Output the (X, Y) coordinate of the center of the cell containing the given text.  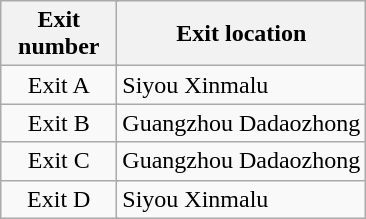
Exit D (59, 199)
Exit B (59, 123)
Exit C (59, 161)
Exit A (59, 85)
Exit number (59, 34)
Exit location (242, 34)
